Scan for the cell matching the given text and deliver its (X, Y) coordinate at center. 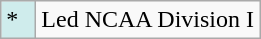
* (18, 20)
Led NCAA Division I (148, 20)
